Pinpoint the cell where the given text exists, returning its [X, Y] midpoint coordinate. 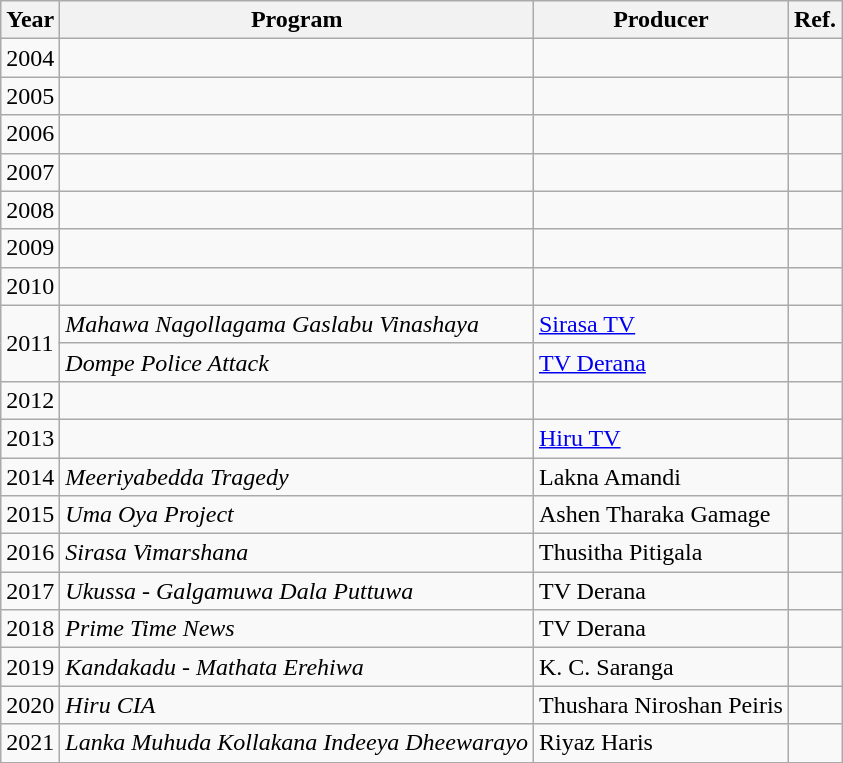
2009 [30, 248]
Prime Time News [297, 629]
Riyaz Haris [660, 743]
2020 [30, 705]
Meeriyabedda Tragedy [297, 477]
2017 [30, 591]
2015 [30, 515]
Ukussa - Galgamuwa Dala Puttuwa [297, 591]
Kandakadu - Mathata Erehiwa [297, 667]
2014 [30, 477]
2016 [30, 553]
2004 [30, 58]
Hiru TV [660, 438]
Thushara Niroshan Peiris [660, 705]
2011 [30, 343]
2013 [30, 438]
Program [297, 20]
Ashen Tharaka Gamage [660, 515]
Mahawa Nagollagama Gaslabu Vinashaya [297, 324]
Uma Oya Project [297, 515]
2010 [30, 286]
2008 [30, 210]
2018 [30, 629]
2005 [30, 96]
Thusitha Pitigala [660, 553]
K. C. Saranga [660, 667]
Lanka Muhuda Kollakana Indeeya Dheewarayo [297, 743]
Producer [660, 20]
Ref. [814, 20]
2021 [30, 743]
2019 [30, 667]
2006 [30, 134]
Year [30, 20]
Hiru CIA [297, 705]
2007 [30, 172]
Lakna Amandi [660, 477]
2012 [30, 400]
Dompe Police Attack [297, 362]
Sirasa TV [660, 324]
Sirasa Vimarshana [297, 553]
